For the text-containing cell, return its midpoint in [x, y] coordinate format. 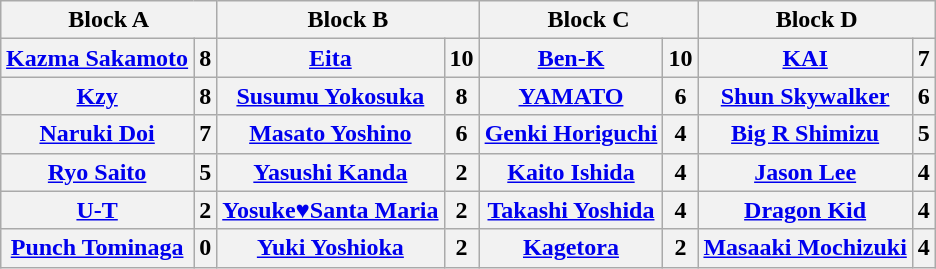
U-T [98, 210]
Ryo Saito [98, 172]
Takashi Yoshida [571, 210]
Eita [330, 58]
Shun Skywalker [805, 96]
YAMATO [571, 96]
Dragon Kid [805, 210]
Kaito Ishida [571, 172]
Masaaki Mochizuki [805, 248]
Jason Lee [805, 172]
KAI [805, 58]
Naruki Doi [98, 134]
0 [206, 248]
Susumu Yokosuka [330, 96]
Kzy [98, 96]
Yasushi Kanda [330, 172]
Block B [348, 20]
Block A [109, 20]
Kazma Sakamoto [98, 58]
Block D [816, 20]
Yuki Yoshioka [330, 248]
Ben-K [571, 58]
Block C [588, 20]
Kagetora [571, 248]
Masato Yoshino [330, 134]
Punch Tominaga [98, 248]
Genki Horiguchi [571, 134]
Yosuke♥Santa Maria [330, 210]
Big R Shimizu [805, 134]
